Search for the cell housing the specified text and yield its (X, Y) center coordinate. 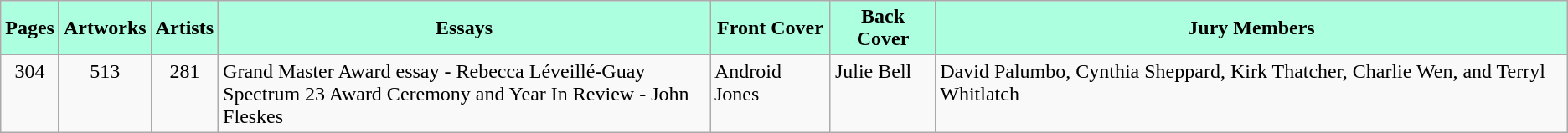
Back Cover (883, 28)
281 (184, 94)
Grand Master Award essay - Rebecca Léveillé-GuaySpectrum 23 Award Ceremony and Year In Review - John Fleskes (464, 94)
Front Cover (771, 28)
Artists (184, 28)
Artworks (105, 28)
513 (105, 94)
Pages (30, 28)
Jury Members (1251, 28)
Android Jones (771, 94)
Julie Bell (883, 94)
David Palumbo, Cynthia Sheppard, Kirk Thatcher, Charlie Wen, and Terryl Whitlatch (1251, 94)
Essays (464, 28)
304 (30, 94)
